Return (X, Y) of the center of cell containing provided text 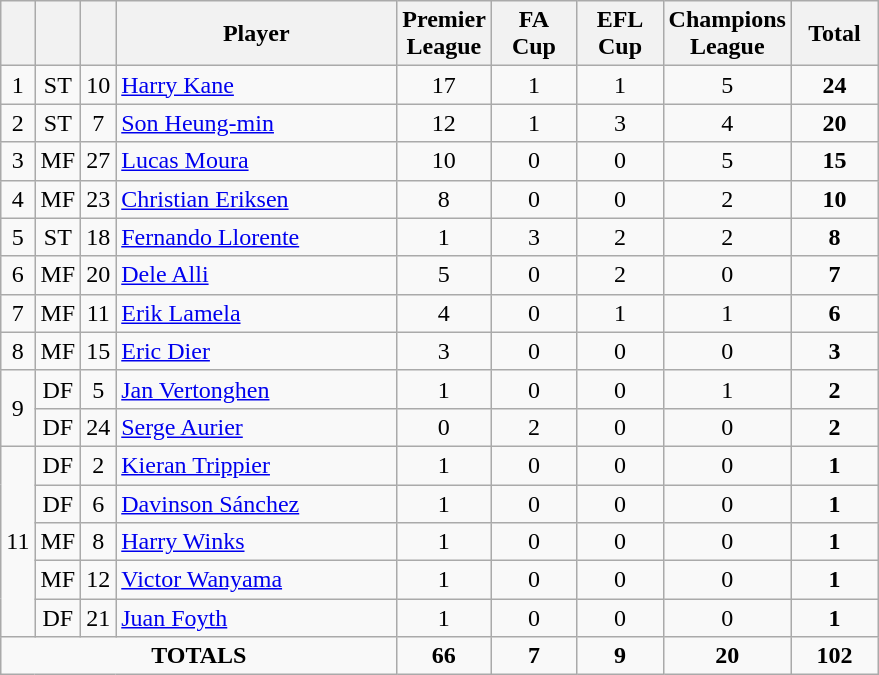
17 (444, 85)
Victor Wanyama (256, 580)
EFL Cup (620, 34)
Dele Alli (256, 275)
Champions League (727, 34)
Eric Dier (256, 351)
Fernando Llorente (256, 237)
Erik Lamela (256, 313)
Christian Eriksen (256, 199)
Harry Kane (256, 85)
21 (98, 618)
Kieran Trippier (256, 465)
23 (98, 199)
Serge Aurier (256, 427)
18 (98, 237)
Son Heung-min (256, 123)
Harry Winks (256, 542)
Player (256, 34)
Premier League (444, 34)
102 (834, 656)
27 (98, 161)
Juan Foyth (256, 618)
66 (444, 656)
Lucas Moura (256, 161)
Jan Vertonghen (256, 389)
Total (834, 34)
FA Cup (534, 34)
TOTALS (199, 656)
Davinson Sánchez (256, 503)
